Determine the [X, Y] coordinate at the center of the cell enclosing the given text.  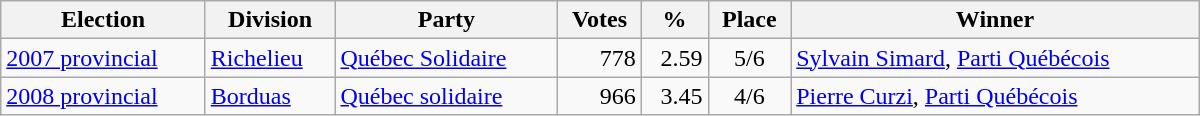
4/6 [750, 96]
% [674, 20]
Borduas [270, 96]
3.45 [674, 96]
Election [103, 20]
Party [446, 20]
Québec solidaire [446, 96]
Votes [600, 20]
Sylvain Simard, Parti Québécois [996, 58]
2.59 [674, 58]
778 [600, 58]
Division [270, 20]
2007 provincial [103, 58]
966 [600, 96]
Winner [996, 20]
Richelieu [270, 58]
2008 provincial [103, 96]
Québec Solidaire [446, 58]
Pierre Curzi, Parti Québécois [996, 96]
Place [750, 20]
5/6 [750, 58]
